For the text-containing cell, return its midpoint in (x, y) coordinate format. 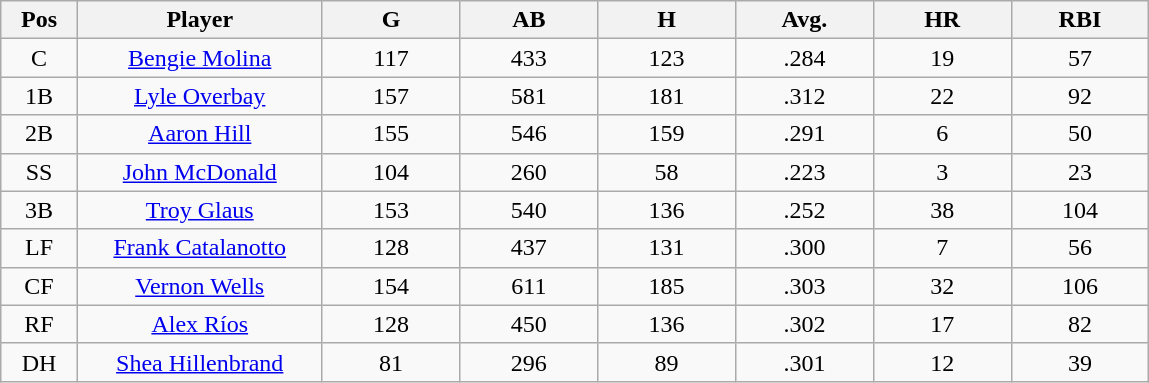
3 (942, 172)
Player (200, 20)
John McDonald (200, 172)
433 (529, 58)
32 (942, 286)
58 (667, 172)
540 (529, 210)
RBI (1080, 20)
581 (529, 96)
153 (391, 210)
Avg. (804, 20)
.302 (804, 324)
.284 (804, 58)
LF (40, 248)
Aaron Hill (200, 134)
296 (529, 362)
HR (942, 20)
Lyle Overbay (200, 96)
DH (40, 362)
89 (667, 362)
106 (1080, 286)
437 (529, 248)
AB (529, 20)
.300 (804, 248)
Shea Hillenbrand (200, 362)
CF (40, 286)
260 (529, 172)
185 (667, 286)
92 (1080, 96)
.303 (804, 286)
39 (1080, 362)
7 (942, 248)
131 (667, 248)
C (40, 58)
H (667, 20)
17 (942, 324)
.252 (804, 210)
12 (942, 362)
157 (391, 96)
117 (391, 58)
81 (391, 362)
82 (1080, 324)
154 (391, 286)
G (391, 20)
.223 (804, 172)
56 (1080, 248)
Bengie Molina (200, 58)
155 (391, 134)
23 (1080, 172)
2B (40, 134)
181 (667, 96)
611 (529, 286)
3B (40, 210)
.291 (804, 134)
22 (942, 96)
50 (1080, 134)
Frank Catalanotto (200, 248)
RF (40, 324)
159 (667, 134)
Pos (40, 20)
546 (529, 134)
SS (40, 172)
Vernon Wells (200, 286)
123 (667, 58)
.312 (804, 96)
38 (942, 210)
19 (942, 58)
450 (529, 324)
57 (1080, 58)
.301 (804, 362)
Alex Ríos (200, 324)
6 (942, 134)
Troy Glaus (200, 210)
1B (40, 96)
